Output the [x, y] coordinate of the center of the cell containing the given text.  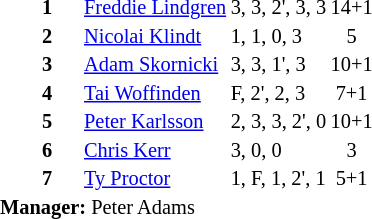
3, 3, 1', 3 [278, 66]
Tai Woffinden [154, 94]
6 [60, 150]
7 [60, 180]
Ty Proctor [154, 180]
Peter Karlsson [154, 122]
1, F, 1, 2', 1 [278, 180]
F, 2', 2, 3 [278, 94]
3 [60, 66]
Adam Skornicki [154, 66]
4 [60, 94]
2 [60, 36]
3, 0, 0 [278, 150]
Nicolai Klindt [154, 36]
Chris Kerr [154, 150]
1, 1, 0, 3 [278, 36]
2, 3, 3, 2', 0 [278, 122]
5 [60, 122]
